Output the [x, y] coordinate of the center of the cell containing the given text.  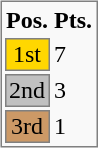
2nd [28, 92]
7 [74, 56]
1 [74, 128]
3 [74, 92]
1st [28, 56]
Pos. [28, 21]
3rd [28, 128]
Pts. [74, 21]
